Determine the (x, y) coordinate at the center of the cell enclosing the given text.  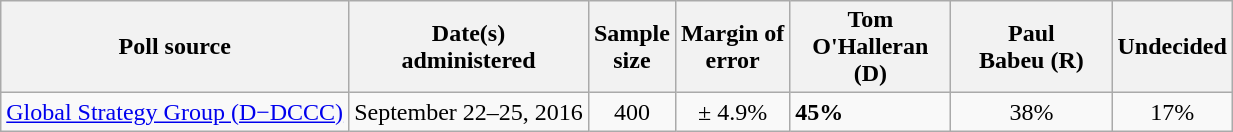
Global Strategy Group (D−DCCC) (175, 112)
Undecided (1172, 47)
Date(s)administered (469, 47)
September 22–25, 2016 (469, 112)
PaulBabeu (R) (1032, 47)
Samplesize (632, 47)
400 (632, 112)
Margin oferror (732, 47)
17% (1172, 112)
Poll source (175, 47)
TomO'Halleran (D) (870, 47)
38% (1032, 112)
45% (870, 112)
± 4.9% (732, 112)
